Capture the cell that displays the provided text and extract its [X, Y] central coordinate. 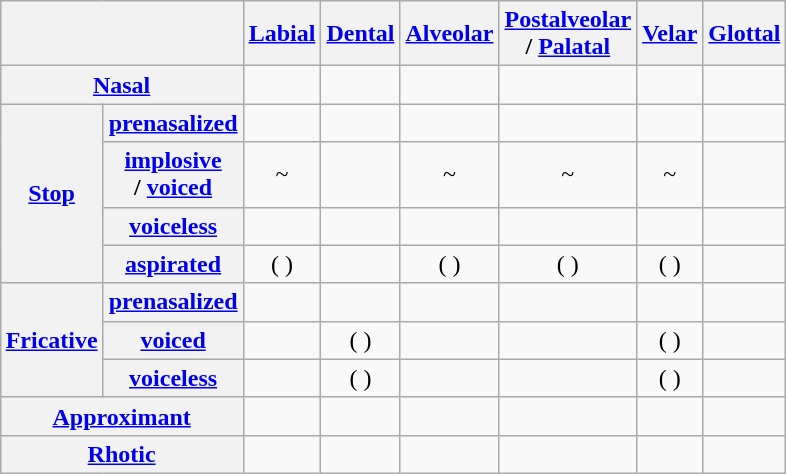
implosive/ voiced [173, 174]
Fricative [52, 340]
Velar [670, 34]
Labial [282, 34]
Rhotic [122, 454]
Stop [52, 194]
Alveolar [450, 34]
Nasal [122, 85]
aspirated [173, 264]
voiced [173, 340]
Glottal [744, 34]
Approximant [122, 416]
Dental [360, 34]
Postalveolar/ Palatal [568, 34]
